Return the (X, Y) coordinate for the center point of the cell that contains the specified text.  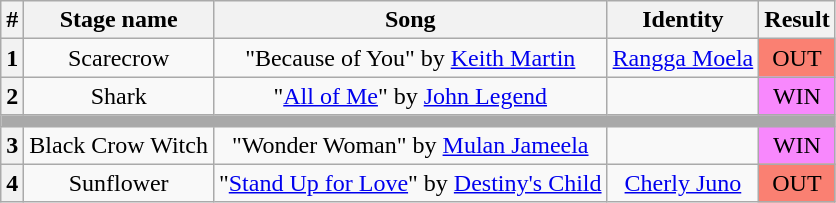
"All of Me" by John Legend (410, 96)
1 (12, 58)
"Wonder Woman" by Mulan Jameela (410, 145)
# (12, 20)
4 (12, 183)
"Because of You" by Keith Martin (410, 58)
Result (797, 20)
Shark (119, 96)
2 (12, 96)
Stage name (119, 20)
Cherly Juno (683, 183)
Scarecrow (119, 58)
"Stand Up for Love" by Destiny's Child (410, 183)
Rangga Moela (683, 58)
Black Crow Witch (119, 145)
Song (410, 20)
3 (12, 145)
Identity (683, 20)
Sunflower (119, 183)
